Extract the (x, y) coordinate from the center of the cell holding the provided text.  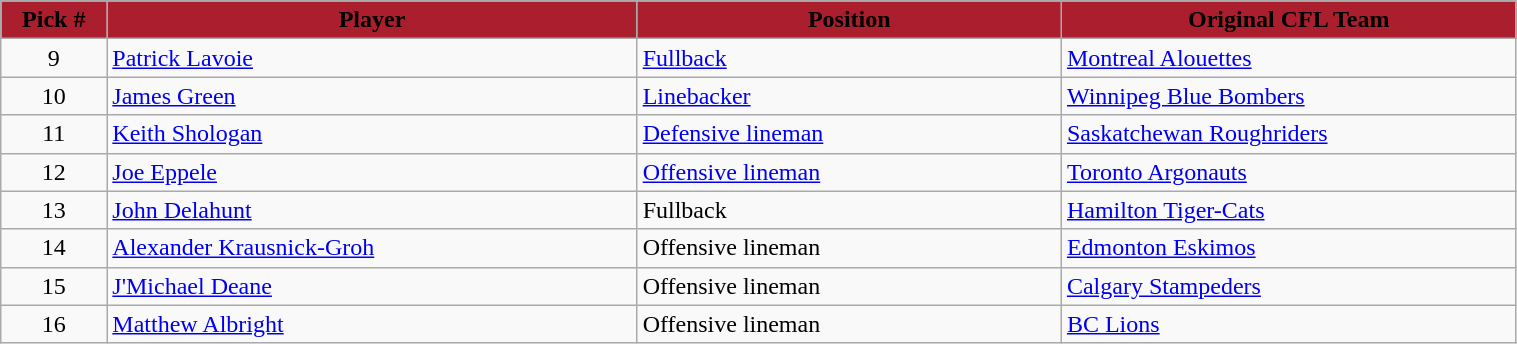
Position (849, 20)
Matthew Albright (372, 324)
14 (54, 248)
J'Michael Deane (372, 286)
10 (54, 96)
Toronto Argonauts (1288, 172)
Montreal Alouettes (1288, 58)
Linebacker (849, 96)
John Delahunt (372, 210)
BC Lions (1288, 324)
Calgary Stampeders (1288, 286)
Original CFL Team (1288, 20)
Defensive lineman (849, 134)
Winnipeg Blue Bombers (1288, 96)
9 (54, 58)
11 (54, 134)
Joe Eppele (372, 172)
13 (54, 210)
15 (54, 286)
Pick # (54, 20)
Hamilton Tiger-Cats (1288, 210)
Saskatchewan Roughriders (1288, 134)
Player (372, 20)
Keith Shologan (372, 134)
Alexander Krausnick-Groh (372, 248)
Patrick Lavoie (372, 58)
12 (54, 172)
Edmonton Eskimos (1288, 248)
16 (54, 324)
James Green (372, 96)
